Pinpoint the cell where the given text exists, returning its (x, y) midpoint coordinate. 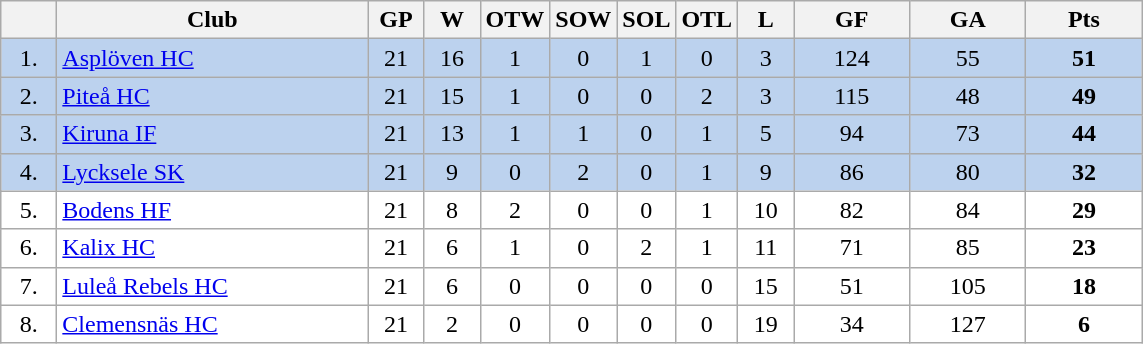
Piteå HC (212, 96)
115 (852, 96)
Lycksele SK (212, 172)
80 (968, 172)
55 (968, 58)
SOW (584, 20)
4. (29, 172)
10 (766, 210)
Asplöven HC (212, 58)
GP (396, 20)
L (766, 20)
11 (766, 248)
1. (29, 58)
Kalix HC (212, 248)
73 (968, 134)
71 (852, 248)
86 (852, 172)
105 (968, 286)
Kiruna IF (212, 134)
84 (968, 210)
23 (1084, 248)
85 (968, 248)
W (452, 20)
16 (452, 58)
18 (1084, 286)
Club (212, 20)
13 (452, 134)
127 (968, 324)
SOL (646, 20)
3. (29, 134)
Luleå Rebels HC (212, 286)
GA (968, 20)
6. (29, 248)
19 (766, 324)
44 (1084, 134)
OTL (707, 20)
5 (766, 134)
8 (452, 210)
Pts (1084, 20)
Clemensnäs HC (212, 324)
49 (1084, 96)
94 (852, 134)
7. (29, 286)
32 (1084, 172)
48 (968, 96)
82 (852, 210)
GF (852, 20)
29 (1084, 210)
8. (29, 324)
2. (29, 96)
124 (852, 58)
OTW (515, 20)
34 (852, 324)
5. (29, 210)
Bodens HF (212, 210)
